Provide the (X, Y) coordinate of the cell's center where the given text is located.  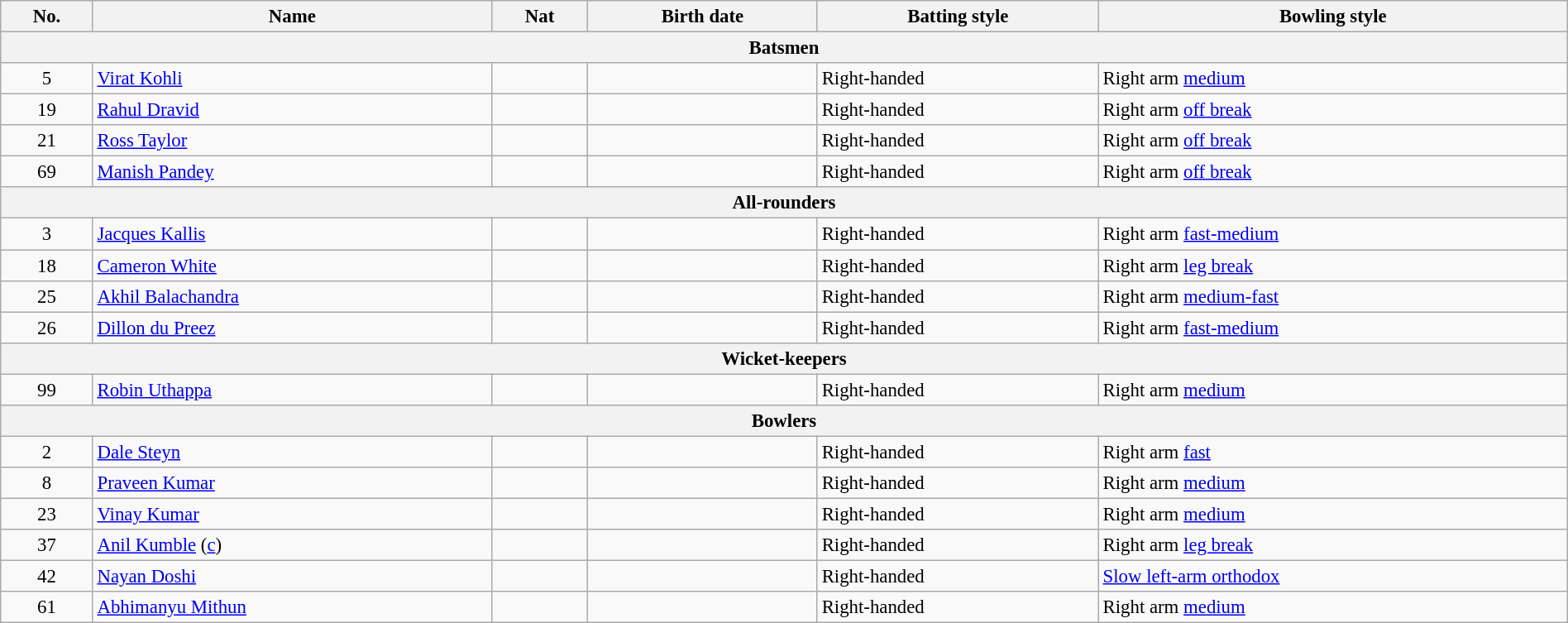
Vinay Kumar (292, 514)
All-rounders (784, 203)
Robin Uthappa (292, 390)
Wicket-keepers (784, 358)
Slow left-arm orthodox (1333, 577)
2 (46, 452)
Dillon du Preez (292, 328)
Ross Taylor (292, 141)
Akhil Balachandra (292, 296)
Jacques Kallis (292, 234)
Right arm medium-fast (1333, 296)
Batsmen (784, 48)
Rahul Dravid (292, 110)
Cameron White (292, 266)
Name (292, 17)
Virat Kohli (292, 79)
Dale Steyn (292, 452)
Bowlers (784, 421)
Bowling style (1333, 17)
Nayan Doshi (292, 577)
Manish Pandey (292, 172)
19 (46, 110)
Abhimanyu Mithun (292, 607)
26 (46, 328)
Right arm fast (1333, 452)
18 (46, 266)
69 (46, 172)
23 (46, 514)
3 (46, 234)
Nat (539, 17)
Batting style (958, 17)
42 (46, 577)
99 (46, 390)
5 (46, 79)
25 (46, 296)
Praveen Kumar (292, 483)
Anil Kumble (c) (292, 545)
61 (46, 607)
No. (46, 17)
21 (46, 141)
37 (46, 545)
Birth date (703, 17)
8 (46, 483)
